For the text-containing cell, return its midpoint in [X, Y] coordinate format. 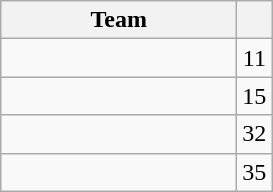
15 [254, 96]
32 [254, 134]
Team [119, 20]
11 [254, 58]
35 [254, 172]
